Locate the cell with the specified text and output its (x, y) center coordinate. 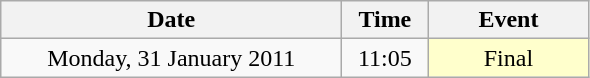
Date (172, 20)
Time (385, 20)
Monday, 31 January 2011 (172, 58)
Final (508, 58)
11:05 (385, 58)
Event (508, 20)
